Extract the (X, Y) coordinate from the center of the cell holding the provided text.  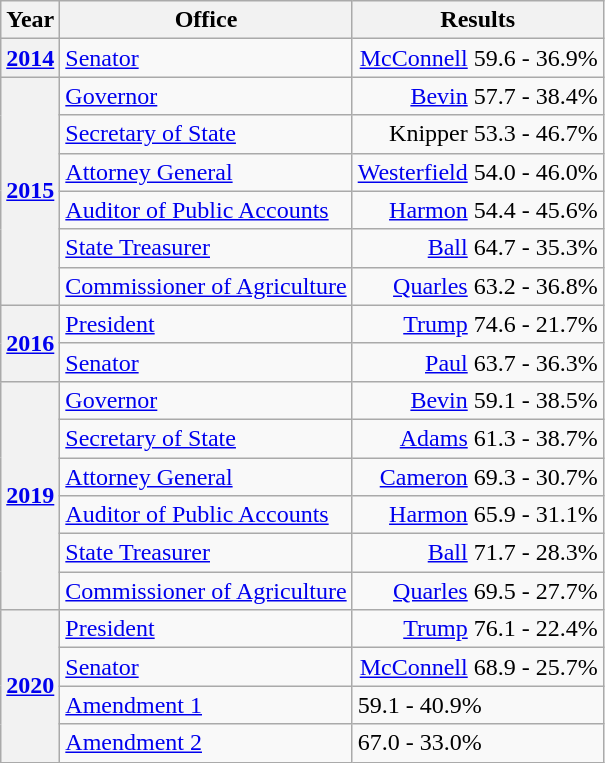
McConnell 59.6 - 36.9% (478, 58)
Harmon 65.9 - 31.1% (478, 515)
Adams 61.3 - 38.7% (478, 438)
Trump 74.6 - 21.7% (478, 324)
McConnell 68.9 - 25.7% (478, 667)
2016 (30, 343)
Quarles 69.5 - 27.7% (478, 591)
Ball 71.7 - 28.3% (478, 553)
Quarles 63.2 - 36.8% (478, 286)
Amendment 1 (206, 705)
Year (30, 20)
Westerfield 54.0 - 46.0% (478, 172)
59.1 - 40.9% (478, 705)
Bevin 57.7 - 38.4% (478, 96)
Ball 64.7 - 35.3% (478, 248)
Trump 76.1 - 22.4% (478, 629)
2015 (30, 191)
2019 (30, 495)
2020 (30, 686)
Paul 63.7 - 36.3% (478, 362)
Cameron 69.3 - 30.7% (478, 477)
67.0 - 33.0% (478, 743)
Results (478, 20)
Knipper 53.3 - 46.7% (478, 134)
Amendment 2 (206, 743)
Office (206, 20)
Bevin 59.1 - 38.5% (478, 400)
Harmon 54.4 - 45.6% (478, 210)
2014 (30, 58)
